Find where the given text appears and provide that cell's center as [X, Y] coordinate. 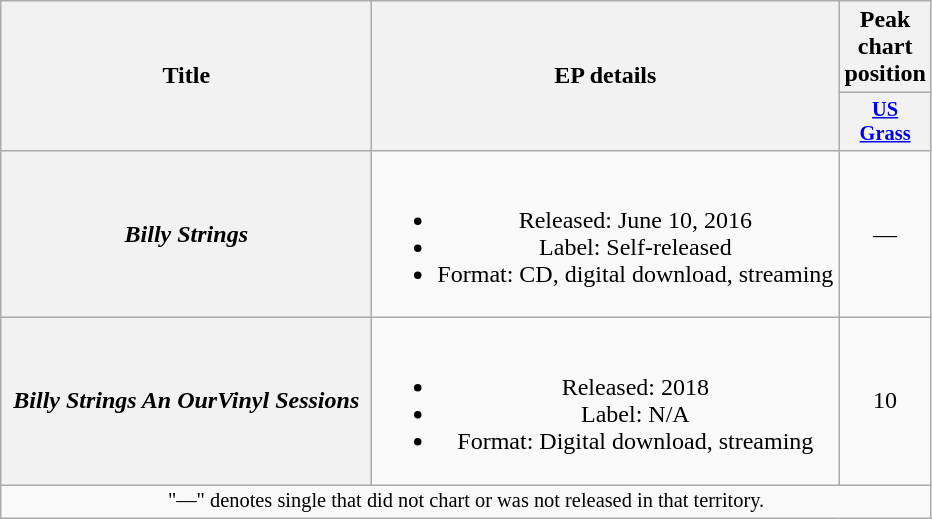
USGrass [885, 122]
"—" denotes single that did not chart or was not released in that territory. [466, 502]
EP details [606, 76]
10 [885, 402]
Released: 2018Label: N/AFormat: Digital download, streaming [606, 402]
Billy Strings An OurVinyl Sessions [186, 402]
Peak chart position [885, 47]
Title [186, 76]
Billy Strings [186, 234]
— [885, 234]
Released: June 10, 2016Label: Self-releasedFormat: CD, digital download, streaming [606, 234]
